Provide the (X, Y) coordinate of the cell's center where the given text is located.  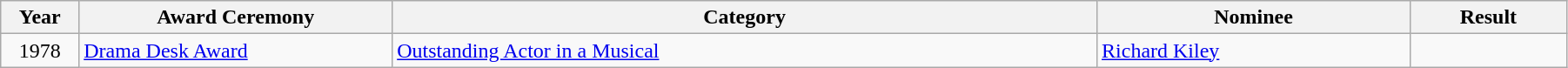
Drama Desk Award (236, 51)
Richard Kiley (1254, 51)
Category (745, 17)
Result (1488, 17)
Outstanding Actor in a Musical (745, 51)
Nominee (1254, 17)
Year (40, 17)
Award Ceremony (236, 17)
1978 (40, 51)
